Provide the [X, Y] coordinate of the cell's center where the given text is located.  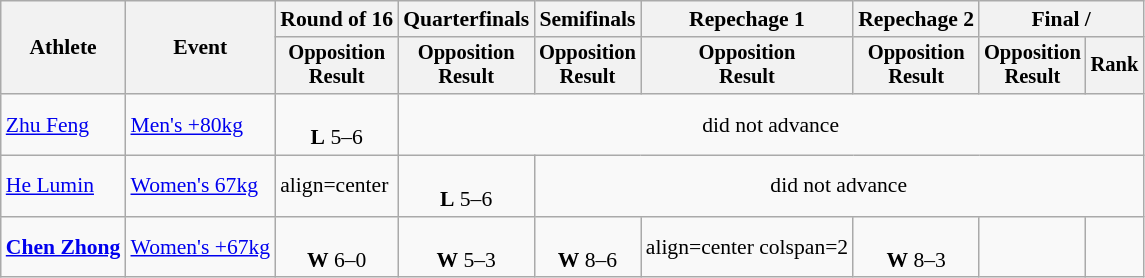
Women's +67kg [200, 248]
Round of 16 [336, 19]
Semifinals [588, 19]
align=center [336, 186]
Quarterfinals [466, 19]
Repechage 1 [747, 19]
Event [200, 48]
Men's +80kg [200, 124]
W 8–3 [916, 248]
Repechage 2 [916, 19]
W 5–3 [466, 248]
Zhu Feng [64, 124]
Final / [1061, 19]
W 8–6 [588, 248]
He Lumin [64, 186]
W 6–0 [336, 248]
Chen Zhong [64, 248]
Women's 67kg [200, 186]
align=center colspan=2 [747, 248]
Athlete [64, 48]
Rank [1115, 66]
